Output the [X, Y] coordinate of the center of the cell containing the given text.  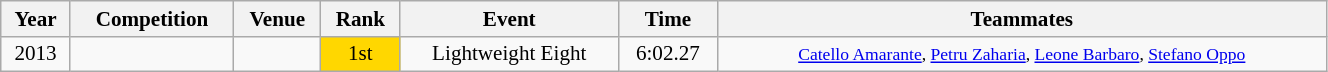
1st [360, 54]
Competition [152, 18]
Rank [360, 18]
2013 [36, 54]
Time [668, 18]
Year [36, 18]
Lightweight Eight [510, 54]
Venue [278, 18]
Catello Amarante, Petru Zaharia, Leone Barbaro, Stefano Oppo [1022, 54]
Teammates [1022, 18]
6:02.27 [668, 54]
Event [510, 18]
